Output the [X, Y] coordinate of the center of the cell containing the given text.  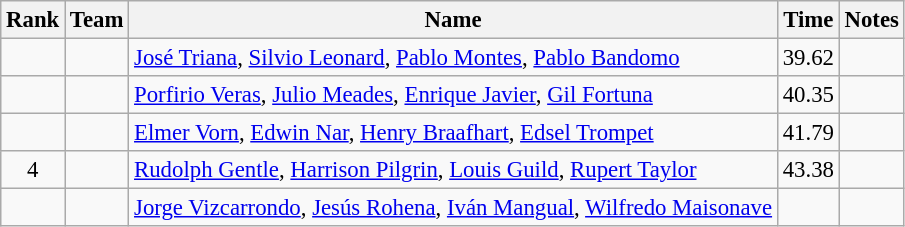
Porfirio Veras, Julio Meades, Enrique Javier, Gil Fortuna [454, 95]
39.62 [808, 58]
Team [97, 20]
Rank [33, 20]
4 [33, 170]
43.38 [808, 170]
41.79 [808, 133]
40.35 [808, 95]
Name [454, 20]
Notes [872, 20]
Time [808, 20]
José Triana, Silvio Leonard, Pablo Montes, Pablo Bandomo [454, 58]
Rudolph Gentle, Harrison Pilgrin, Louis Guild, Rupert Taylor [454, 170]
Jorge Vizcarrondo, Jesús Rohena, Iván Mangual, Wilfredo Maisonave [454, 208]
Elmer Vorn, Edwin Nar, Henry Braafhart, Edsel Trompet [454, 133]
